Scan for the cell matching the given text and deliver its (x, y) coordinate at center. 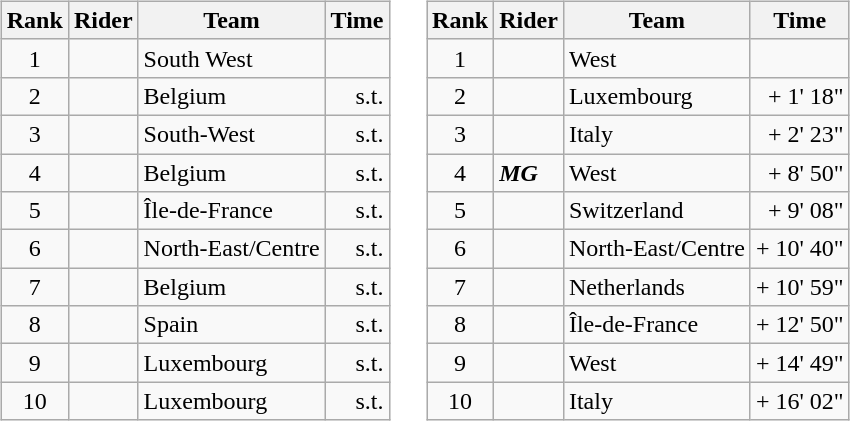
Spain (232, 325)
+ 9' 08" (800, 211)
+ 14' 49" (800, 363)
+ 12' 50" (800, 325)
Netherlands (656, 287)
+ 10' 40" (800, 249)
+ 16' 02" (800, 401)
+ 1' 18" (800, 96)
MG (529, 173)
+ 10' 59" (800, 287)
+ 8' 50" (800, 173)
South-West (232, 134)
South West (232, 58)
+ 2' 23" (800, 134)
Switzerland (656, 211)
